Identify which cell holds the provided text, then report its (x, y) central coordinate. 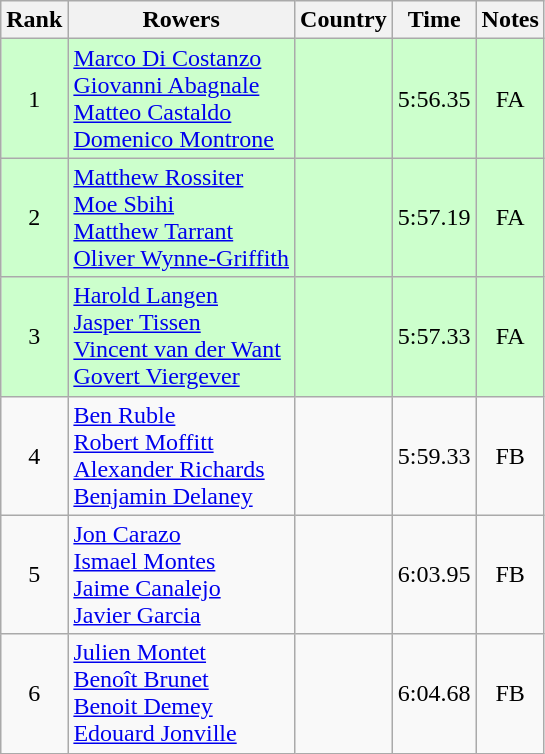
5:57.33 (434, 336)
Harold LangenJasper TissenVincent van der WantGovert Viergever (182, 336)
5:59.33 (434, 456)
4 (34, 456)
6:04.68 (434, 694)
Rank (34, 20)
Rowers (182, 20)
5 (34, 574)
Jon CarazoIsmael MontesJaime CanalejoJavier Garcia (182, 574)
1 (34, 98)
6:03.95 (434, 574)
Time (434, 20)
Notes (510, 20)
Ben RubleRobert MoffittAlexander RichardsBenjamin Delaney (182, 456)
Matthew RossiterMoe SbihiMatthew TarrantOliver Wynne-Griffith (182, 218)
3 (34, 336)
5:57.19 (434, 218)
5:56.35 (434, 98)
6 (34, 694)
2 (34, 218)
Country (344, 20)
Marco Di CostanzoGiovanni AbagnaleMatteo CastaldoDomenico Montrone (182, 98)
Julien MontetBenoît BrunetBenoit DemeyEdouard Jonville (182, 694)
